For the text-containing cell, return its midpoint in (X, Y) coordinate format. 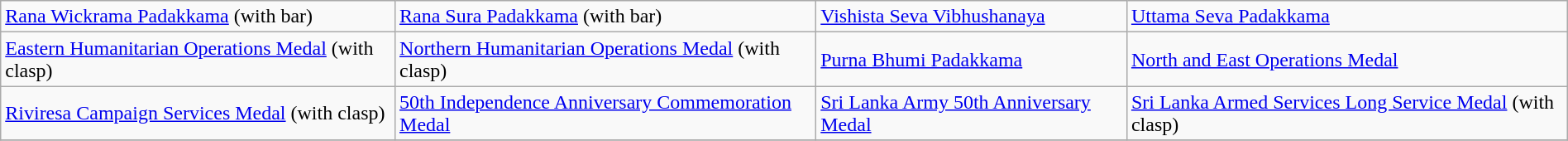
Sri Lanka Army 50th Anniversary Medal (972, 113)
Sri Lanka Armed Services Long Service Medal (with clasp) (1346, 113)
Rana Sura Padakkama (with bar) (605, 17)
North and East Operations Medal (1346, 60)
Vishista Seva Vibhushanaya (972, 17)
Northern Humanitarian Operations Medal (with clasp) (605, 60)
Eastern Humanitarian Operations Medal (with clasp) (198, 60)
Riviresa Campaign Services Medal (with clasp) (198, 113)
50th Independence Anniversary Commemoration Medal (605, 113)
Rana Wickrama Padakkama (with bar) (198, 17)
Purna Bhumi Padakkama (972, 60)
Uttama Seva Padakkama (1346, 17)
